Return [X, Y] of the center of cell containing provided text 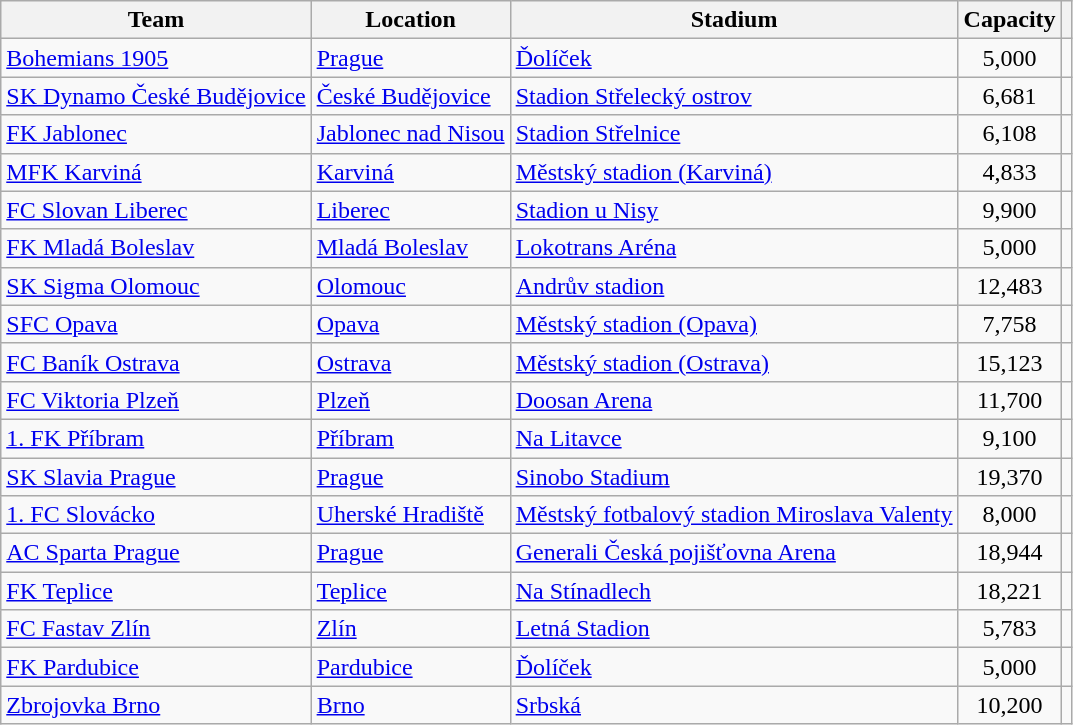
12,483 [1010, 286]
Městský stadion (Opava) [734, 324]
Location [410, 20]
Teplice [410, 591]
5,783 [1010, 629]
Stadion Střelecký ostrov [734, 96]
Olomouc [410, 286]
MFK Karviná [156, 172]
AC Sparta Prague [156, 553]
České Budějovice [410, 96]
9,100 [1010, 438]
FK Mladá Boleslav [156, 248]
Na Stínadlech [734, 591]
7,758 [1010, 324]
Karviná [410, 172]
Na Litavce [734, 438]
SK Dynamo České Budějovice [156, 96]
FK Teplice [156, 591]
Doosan Arena [734, 400]
FK Pardubice [156, 667]
SK Sigma Olomouc [156, 286]
6,681 [1010, 96]
8,000 [1010, 515]
Sinobo Stadium [734, 477]
Stadion Střelnice [734, 134]
Lokotrans Aréna [734, 248]
1. FC Slovácko [156, 515]
Pardubice [410, 667]
Stadium [734, 20]
Uherské Hradiště [410, 515]
Městský stadion (Karviná) [734, 172]
Opava [410, 324]
Stadion u Nisy [734, 210]
15,123 [1010, 362]
Plzeň [410, 400]
FC Baník Ostrava [156, 362]
FK Jablonec [156, 134]
SK Slavia Prague [156, 477]
FC Viktoria Plzeň [156, 400]
SFC Opava [156, 324]
Brno [410, 705]
Team [156, 20]
Zlín [410, 629]
FC Slovan Liberec [156, 210]
Bohemians 1905 [156, 58]
6,108 [1010, 134]
10,200 [1010, 705]
1. FK Příbram [156, 438]
Generali Česká pojišťovna Arena [734, 553]
Andrův stadion [734, 286]
Capacity [1010, 20]
Liberec [410, 210]
Městský stadion (Ostrava) [734, 362]
4,833 [1010, 172]
9,900 [1010, 210]
Ostrava [410, 362]
18,944 [1010, 553]
Letná Stadion [734, 629]
Příbram [410, 438]
Jablonec nad Nisou [410, 134]
Mladá Boleslav [410, 248]
Městský fotbalový stadion Miroslava Valenty [734, 515]
11,700 [1010, 400]
Srbská [734, 705]
19,370 [1010, 477]
FC Fastav Zlín [156, 629]
Zbrojovka Brno [156, 705]
18,221 [1010, 591]
